Determine the (X, Y) coordinate at the center of the cell enclosing the given text.  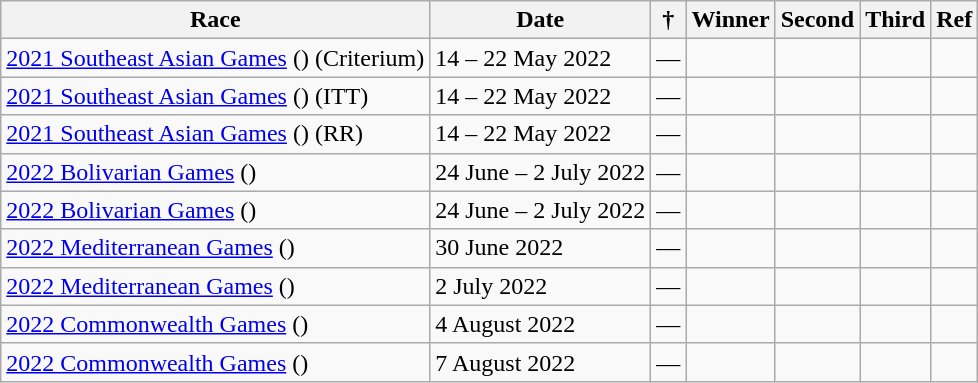
† (668, 20)
2021 Southeast Asian Games () (Criterium) (216, 58)
Third (896, 20)
2021 Southeast Asian Games () (RR) (216, 134)
2 July 2022 (540, 286)
Ref (954, 20)
2021 Southeast Asian Games () (ITT) (216, 96)
7 August 2022 (540, 362)
Second (817, 20)
Date (540, 20)
4 August 2022 (540, 324)
Winner (730, 20)
Race (216, 20)
30 June 2022 (540, 248)
